Identify which cell holds the provided text, then report its [X, Y] central coordinate. 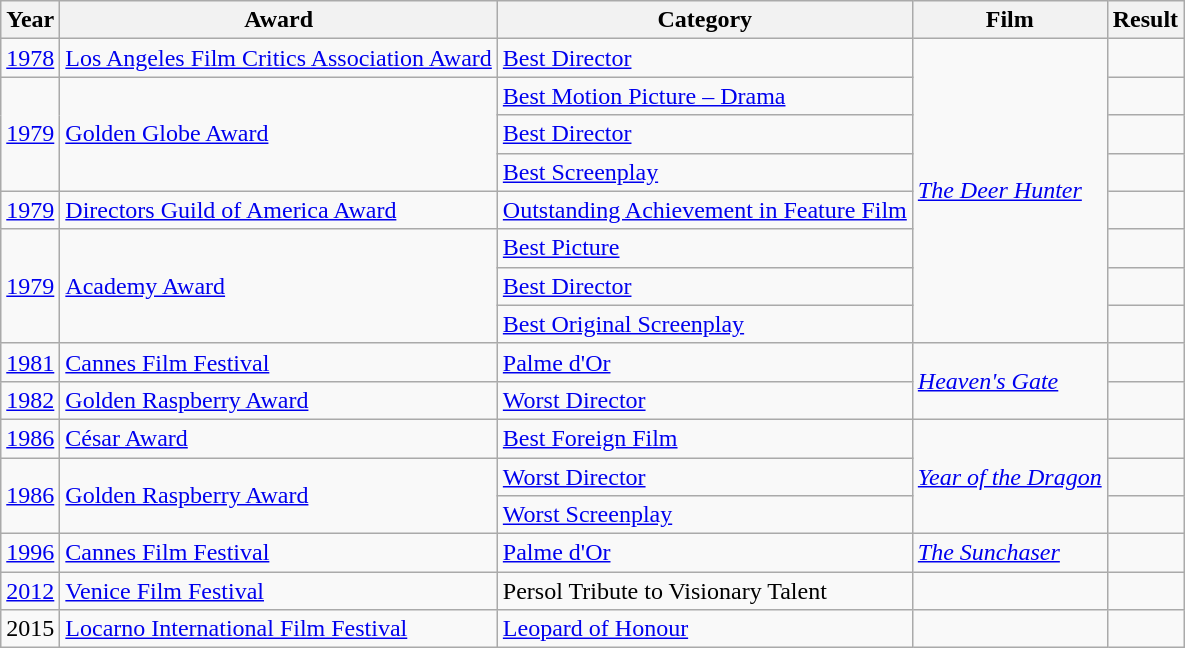
1996 [30, 553]
Best Picture [704, 248]
1982 [30, 400]
Year of the Dragon [1010, 476]
Outstanding Achievement in Feature Film [704, 210]
The Deer Hunter [1010, 191]
Year [30, 20]
Result [1145, 20]
The Sunchaser [1010, 553]
2015 [30, 629]
1981 [30, 362]
Venice Film Festival [279, 591]
Los Angeles Film Critics Association Award [279, 58]
Film [1010, 20]
Award [279, 20]
Worst Screenplay [704, 515]
Academy Award [279, 286]
Persol Tribute to Visionary Talent [704, 591]
1978 [30, 58]
Best Motion Picture – Drama [704, 96]
Locarno International Film Festival [279, 629]
Best Foreign Film [704, 438]
César Award [279, 438]
2012 [30, 591]
Category [704, 20]
Directors Guild of America Award [279, 210]
Heaven's Gate [1010, 381]
Best Screenplay [704, 172]
Best Original Screenplay [704, 324]
Leopard of Honour [704, 629]
Golden Globe Award [279, 134]
